Pinpoint the cell where the given text exists, returning its (X, Y) midpoint coordinate. 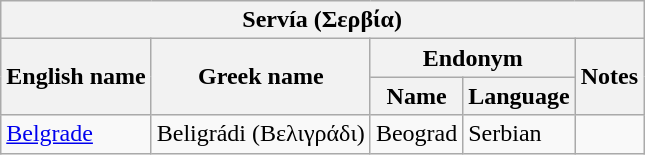
Endonym (472, 58)
Serbian (519, 134)
Language (519, 96)
English name (76, 77)
Notes (609, 77)
Servía (Σερβία) (322, 20)
Beograd (416, 134)
Greek name (260, 77)
Name (416, 96)
Belgrade (76, 134)
Beligrádi (Βελιγράδι) (260, 134)
